Capture the cell that displays the provided text and extract its [x, y] central coordinate. 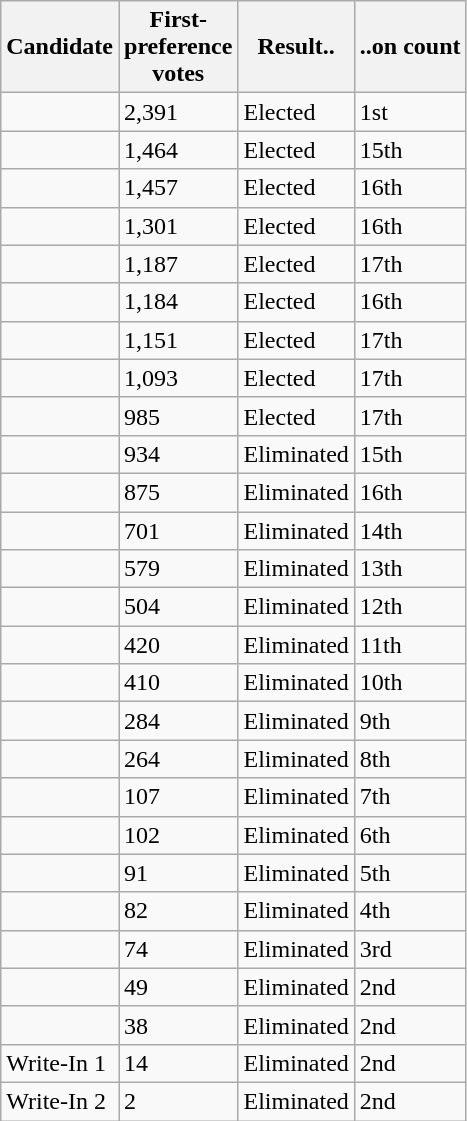
1,151 [178, 340]
Candidate [60, 47]
420 [178, 645]
9th [410, 721]
82 [178, 911]
504 [178, 607]
11th [410, 645]
579 [178, 569]
10th [410, 683]
264 [178, 759]
Write-In 1 [60, 1063]
12th [410, 607]
875 [178, 492]
1,093 [178, 378]
14th [410, 531]
1,184 [178, 302]
985 [178, 416]
14 [178, 1063]
4th [410, 911]
49 [178, 987]
5th [410, 873]
6th [410, 835]
1,187 [178, 264]
410 [178, 683]
102 [178, 835]
2,391 [178, 112]
3rd [410, 949]
Result.. [296, 47]
1,464 [178, 150]
284 [178, 721]
701 [178, 531]
1st [410, 112]
7th [410, 797]
107 [178, 797]
934 [178, 454]
..on count [410, 47]
Write-In 2 [60, 1101]
13th [410, 569]
2 [178, 1101]
38 [178, 1025]
1,457 [178, 188]
First-preferencevotes [178, 47]
1,301 [178, 226]
8th [410, 759]
91 [178, 873]
74 [178, 949]
